Locate the cell with the specified text and output its (X, Y) center coordinate. 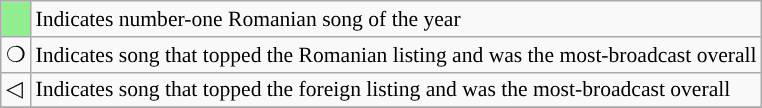
Indicates song that topped the Romanian listing and was the most-broadcast overall (396, 55)
Indicates song that topped the foreign listing and was the most-broadcast overall (396, 90)
❍ (16, 55)
Indicates number-one Romanian song of the year (396, 19)
◁ (16, 90)
